From the cell containing the given text, extract its center point as (x, y) coordinate. 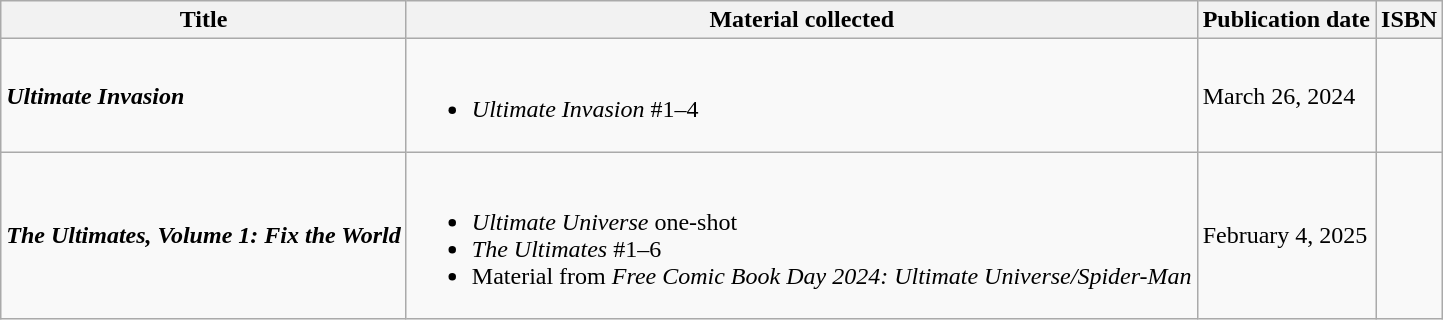
February 4, 2025 (1286, 236)
Ultimate Invasion #1–4 (802, 96)
Ultimate Universe one-shotThe Ultimates #1–6Material from Free Comic Book Day 2024: Ultimate Universe/Spider-Man (802, 236)
Title (204, 20)
Publication date (1286, 20)
ISBN (1410, 20)
Material collected (802, 20)
The Ultimates, Volume 1: Fix the World (204, 236)
March 26, 2024 (1286, 96)
Ultimate Invasion (204, 96)
